Return the (x, y) coordinate for the center point of the cell that contains the specified text.  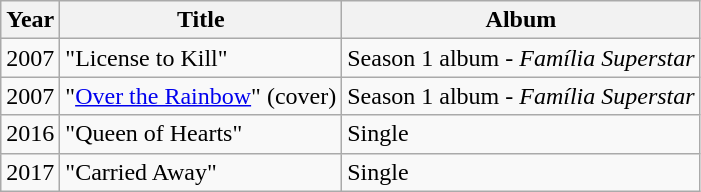
"Carried Away" (201, 172)
Title (201, 20)
"Queen of Hearts" (201, 134)
Album (521, 20)
2016 (30, 134)
Year (30, 20)
"License to Kill" (201, 58)
"Over the Rainbow" (cover) (201, 96)
2017 (30, 172)
